Scan for the cell matching the given text and deliver its (X, Y) coordinate at center. 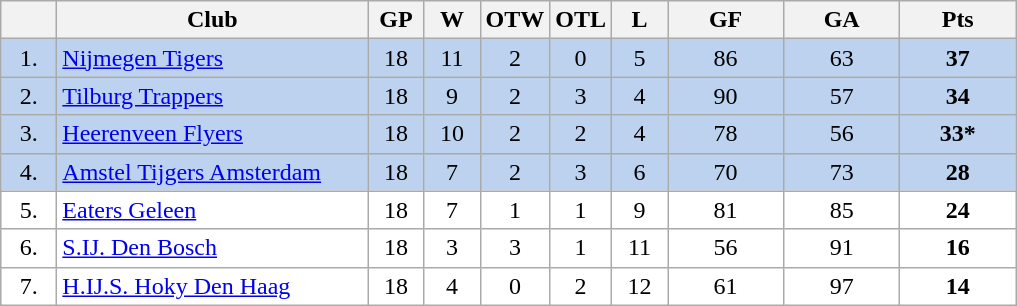
3. (29, 134)
Amstel Tijgers Amsterdam (212, 172)
73 (842, 172)
GP (396, 20)
4. (29, 172)
6. (29, 248)
H.IJ.S. Hoky Den Haag (212, 286)
5. (29, 210)
Nijmegen Tigers (212, 58)
16 (958, 248)
OTW (515, 20)
78 (726, 134)
Eaters Geleen (212, 210)
85 (842, 210)
81 (726, 210)
61 (726, 286)
2. (29, 96)
14 (958, 286)
86 (726, 58)
Pts (958, 20)
Tilburg Trappers (212, 96)
GF (726, 20)
Club (212, 20)
63 (842, 58)
37 (958, 58)
GA (842, 20)
70 (726, 172)
28 (958, 172)
S.IJ. Den Bosch (212, 248)
W (452, 20)
7. (29, 286)
6 (640, 172)
90 (726, 96)
57 (842, 96)
10 (452, 134)
34 (958, 96)
91 (842, 248)
24 (958, 210)
12 (640, 286)
OTL (581, 20)
Heerenveen Flyers (212, 134)
5 (640, 58)
L (640, 20)
97 (842, 286)
33* (958, 134)
1. (29, 58)
